Locate the cell with the specified text and output its (X, Y) center coordinate. 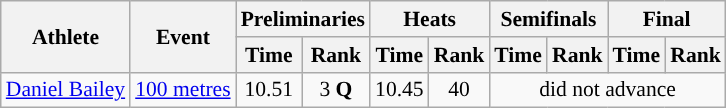
Preliminaries (303, 19)
Final (667, 19)
3 Q (336, 90)
10.51 (269, 90)
10.45 (400, 90)
40 (460, 90)
Heats (430, 19)
Semifinals (548, 19)
Event (182, 36)
Athlete (66, 36)
did not advance (607, 90)
Daniel Bailey (66, 90)
100 metres (182, 90)
